For the text-containing cell, return its midpoint in (X, Y) coordinate format. 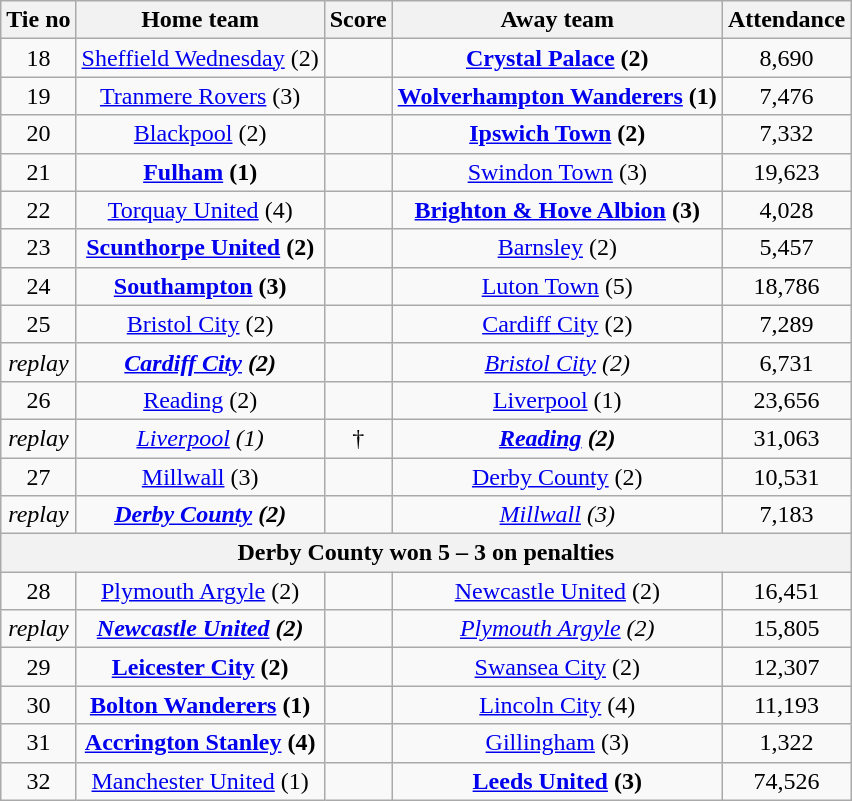
Home team (200, 20)
27 (38, 477)
Manchester United (1) (200, 781)
12,307 (786, 667)
Leeds United (3) (557, 781)
20 (38, 134)
Fulham (1) (200, 172)
30 (38, 705)
1,322 (786, 743)
25 (38, 324)
Derby County won 5 – 3 on penalties (426, 553)
74,526 (786, 781)
Torquay United (4) (200, 210)
4,028 (786, 210)
Brighton & Hove Albion (3) (557, 210)
Southampton (3) (200, 286)
Lincoln City (4) (557, 705)
24 (38, 286)
18,786 (786, 286)
7,183 (786, 515)
Tie no (38, 20)
Accrington Stanley (4) (200, 743)
Scunthorpe United (2) (200, 248)
Blackpool (2) (200, 134)
Ipswich Town (2) (557, 134)
11,193 (786, 705)
19 (38, 96)
21 (38, 172)
29 (38, 667)
16,451 (786, 591)
15,805 (786, 629)
5,457 (786, 248)
Leicester City (2) (200, 667)
7,332 (786, 134)
Swindon Town (3) (557, 172)
Crystal Palace (2) (557, 58)
8,690 (786, 58)
Tranmere Rovers (3) (200, 96)
Attendance (786, 20)
31,063 (786, 438)
23 (38, 248)
31 (38, 743)
32 (38, 781)
19,623 (786, 172)
18 (38, 58)
Gillingham (3) (557, 743)
6,731 (786, 362)
22 (38, 210)
28 (38, 591)
Away team (557, 20)
23,656 (786, 400)
26 (38, 400)
Wolverhampton Wanderers (1) (557, 96)
7,476 (786, 96)
7,289 (786, 324)
10,531 (786, 477)
Barnsley (2) (557, 248)
Sheffield Wednesday (2) (200, 58)
Swansea City (2) (557, 667)
Bolton Wanderers (1) (200, 705)
Luton Town (5) (557, 286)
Score (358, 20)
† (358, 438)
